Identify which cell holds the provided text, then report its (X, Y) central coordinate. 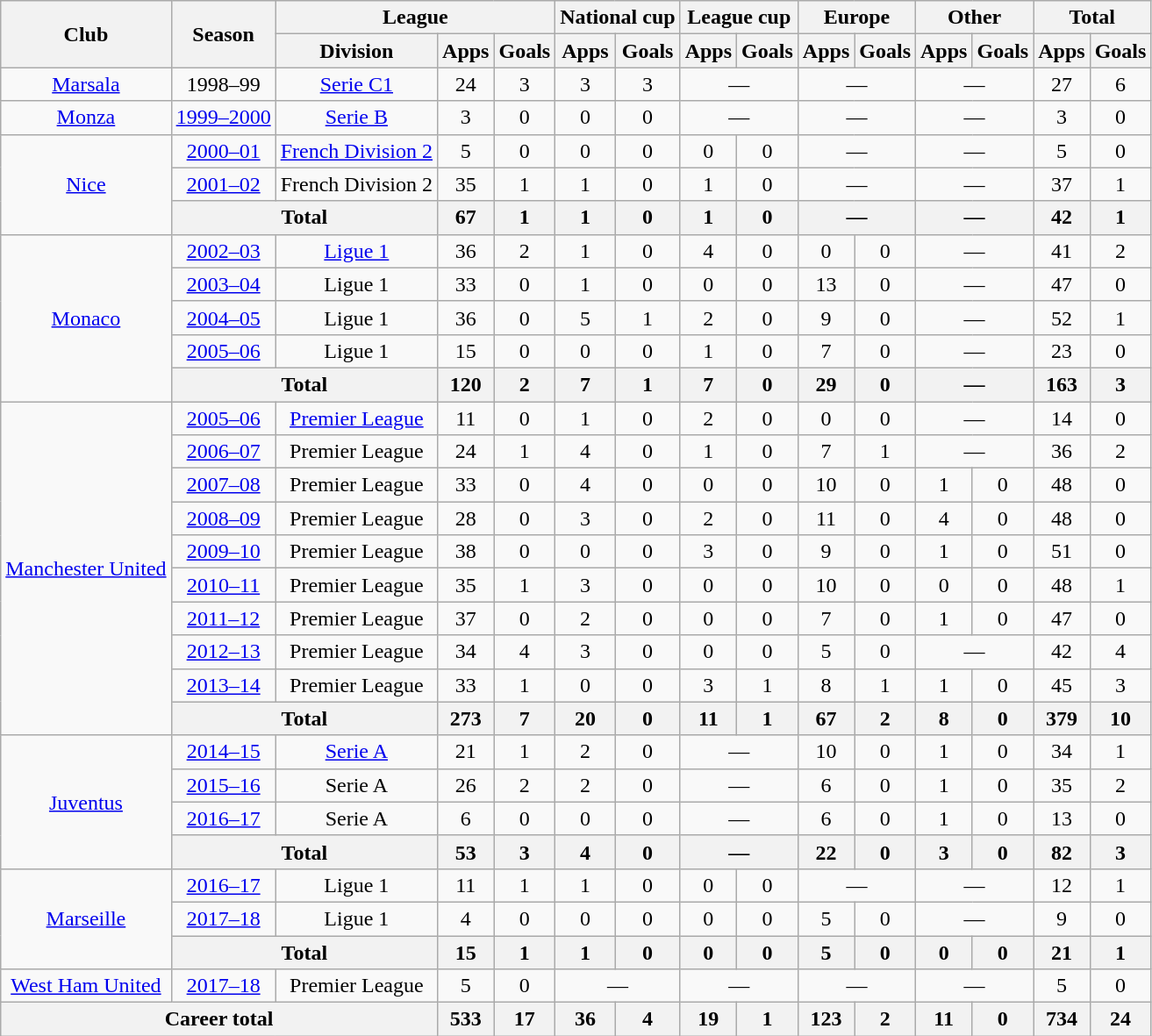
27 (1062, 84)
533 (466, 1019)
Manchester United (86, 568)
273 (466, 718)
Serie B (356, 118)
League (416, 18)
Other (975, 18)
2008–09 (223, 518)
1998–99 (223, 84)
2010–11 (223, 585)
19 (708, 1019)
14 (1062, 418)
2013–14 (223, 685)
20 (585, 718)
379 (1062, 718)
2003–04 (223, 284)
2009–10 (223, 552)
Europe (856, 18)
Monza (86, 118)
2007–08 (223, 485)
2002–03 (223, 251)
Career total (219, 1019)
163 (1062, 384)
2012–13 (223, 652)
2004–05 (223, 318)
2000–01 (223, 151)
Juventus (86, 802)
120 (466, 384)
Nice (86, 184)
51 (1062, 552)
West Ham United (86, 986)
Marsala (86, 84)
26 (466, 785)
League cup (739, 18)
Season (223, 34)
41 (1062, 251)
2015–16 (223, 785)
38 (466, 552)
23 (1062, 351)
29 (826, 384)
734 (1062, 1019)
2011–12 (223, 618)
Monaco (86, 318)
National cup (618, 18)
53 (466, 852)
22 (826, 852)
2001–02 (223, 184)
17 (525, 1019)
123 (826, 1019)
82 (1062, 852)
2006–07 (223, 452)
45 (1062, 685)
Marseille (86, 918)
2014–15 (223, 752)
Club (86, 34)
1999–2000 (223, 118)
Division (356, 51)
Serie C1 (356, 84)
12 (1062, 885)
28 (466, 518)
52 (1062, 318)
